Detect which cell encompasses the target text, then output its [x, y] center coordinate. 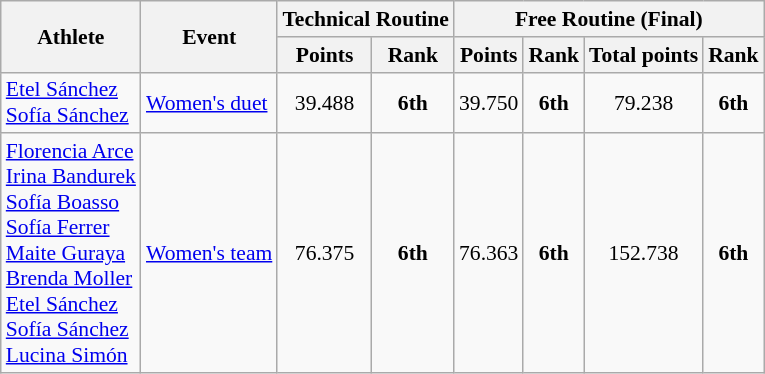
Athlete [71, 36]
39.750 [488, 102]
76.375 [324, 254]
Total points [644, 55]
Florencia ArceIrina BandurekSofía BoassoSofía FerrerMaite GurayaBrenda MollerEtel SánchezSofía SánchezLucina Simón [71, 254]
Event [209, 36]
79.238 [644, 102]
76.363 [488, 254]
Free Routine (Final) [609, 19]
Women's duet [209, 102]
Technical Routine [366, 19]
Women's team [209, 254]
152.738 [644, 254]
39.488 [324, 102]
Etel SánchezSofía Sánchez [71, 102]
